Identify which cell holds the provided text, then report its [X, Y] central coordinate. 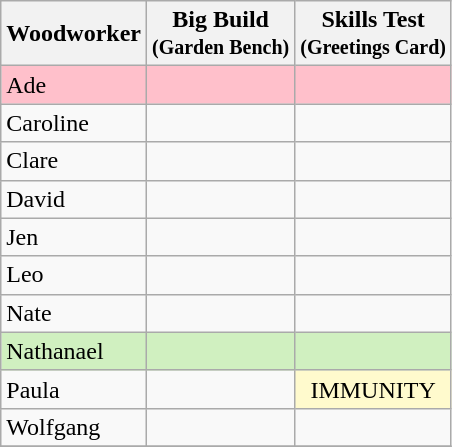
Ade [74, 85]
Leo [74, 275]
Jen [74, 237]
Clare [74, 161]
David [74, 199]
Nathanael [74, 351]
Caroline [74, 123]
Paula [74, 389]
Wolfgang [74, 427]
Skills Test(Greetings Card) [374, 34]
Woodworker [74, 34]
Nate [74, 313]
IMMUNITY [374, 389]
Big Build(Garden Bench) [220, 34]
